Find where the given text appears and provide that cell's center as (X, Y) coordinate. 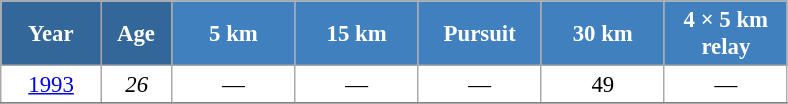
30 km (602, 34)
15 km (356, 34)
Year (52, 34)
Pursuit (480, 34)
49 (602, 85)
1993 (52, 85)
4 × 5 km relay (726, 34)
5 km (234, 34)
Age (136, 34)
26 (136, 85)
